Detect which cell encompasses the target text, then output its [x, y] center coordinate. 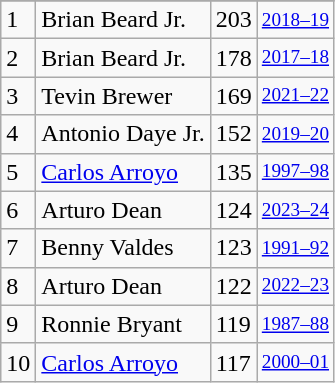
124 [234, 210]
2018–19 [295, 20]
2023–24 [295, 210]
4 [18, 134]
119 [234, 324]
2021–22 [295, 96]
Antonio Daye Jr. [123, 134]
152 [234, 134]
Ronnie Bryant [123, 324]
203 [234, 20]
5 [18, 172]
2 [18, 58]
135 [234, 172]
1997–98 [295, 172]
178 [234, 58]
7 [18, 248]
1987–88 [295, 324]
Tevin Brewer [123, 96]
1991–92 [295, 248]
1 [18, 20]
2022–23 [295, 286]
3 [18, 96]
10 [18, 362]
117 [234, 362]
8 [18, 286]
123 [234, 248]
Benny Valdes [123, 248]
6 [18, 210]
2000–01 [295, 362]
9 [18, 324]
2017–18 [295, 58]
2019–20 [295, 134]
169 [234, 96]
122 [234, 286]
